Extract the (X, Y) coordinate from the center of the cell holding the provided text.  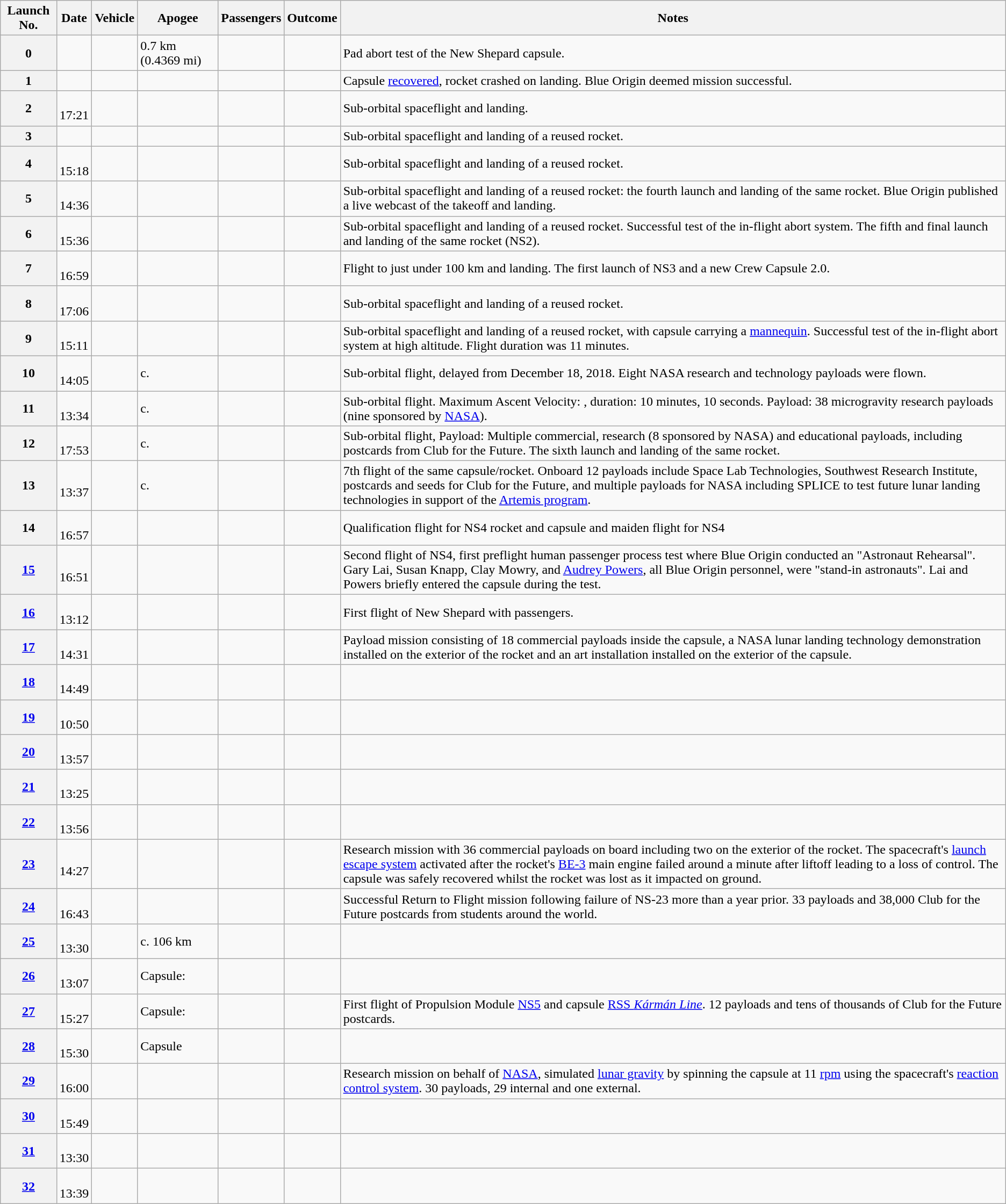
15:27 (74, 1011)
Outcome (312, 18)
Sub-orbital flight, delayed from December 18, 2018. Eight NASA research and technology payloads were flown. (673, 373)
14:49 (74, 682)
Sub-orbital spaceflight and landing. (673, 109)
23 (28, 864)
First flight of Propulsion Module NS5 and capsule RSS Kármán Line. 12 payloads and tens of thousands of Club for the Future postcards. (673, 1011)
12 (28, 444)
17:21 (74, 109)
20 (28, 752)
16:51 (74, 570)
17 (28, 647)
15:36 (74, 233)
24 (28, 906)
Date (74, 18)
Apogee (178, 18)
14:05 (74, 373)
22 (28, 822)
29 (28, 1081)
1 (28, 81)
First flight of New Shepard with passengers. (673, 612)
14:36 (74, 199)
13:56 (74, 822)
Notes (673, 18)
13:37 (74, 486)
14:31 (74, 647)
13:34 (74, 408)
7 (28, 269)
32 (28, 1186)
11 (28, 408)
15:30 (74, 1047)
26 (28, 976)
4 (28, 163)
30 (28, 1116)
17:06 (74, 303)
28 (28, 1047)
Qualification flight for NS4 rocket and capsule and maiden flight for NS4 (673, 528)
Pad abort test of the New Shepard capsule. (673, 53)
16:57 (74, 528)
2 (28, 109)
c. 106 km (178, 941)
13:25 (74, 787)
16:59 (74, 269)
27 (28, 1011)
8 (28, 303)
25 (28, 941)
31 (28, 1151)
13:39 (74, 1186)
19 (28, 717)
0 (28, 53)
5 (28, 199)
9 (28, 338)
10:50 (74, 717)
Launch No. (28, 18)
15:49 (74, 1116)
16 (28, 612)
3 (28, 136)
14:27 (74, 864)
Capsule (178, 1047)
Flight to just under 100 km and landing. The first launch of NS3 and a new Crew Capsule 2.0. (673, 269)
17:53 (74, 444)
13:12 (74, 612)
10 (28, 373)
16:00 (74, 1081)
13 (28, 486)
Sub-orbital flight. Maximum Ascent Velocity: , duration: 10 minutes, 10 seconds. Payload: 38 microgravity research payloads (nine sponsored by NASA). (673, 408)
21 (28, 787)
6 (28, 233)
Vehicle (115, 18)
13:57 (74, 752)
18 (28, 682)
15 (28, 570)
0.7 km (0.4369 mi) (178, 53)
15:11 (74, 338)
16:43 (74, 906)
15:18 (74, 163)
Passengers (251, 18)
Capsule recovered, rocket crashed on landing. Blue Origin deemed mission successful. (673, 81)
13:07 (74, 976)
14 (28, 528)
